Locate the cell with the specified text and output its (X, Y) center coordinate. 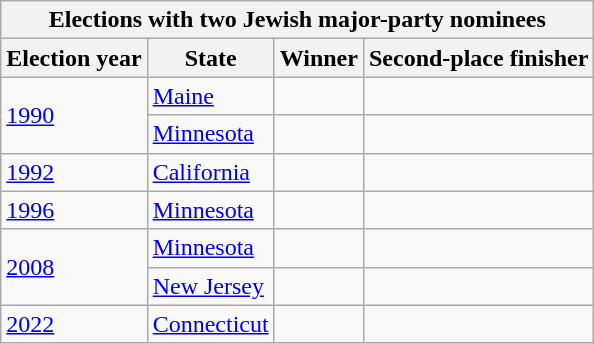
2008 (74, 267)
California (210, 172)
Connecticut (210, 324)
Maine (210, 96)
2022 (74, 324)
Elections with two Jewish major-party nominees (298, 20)
1990 (74, 115)
1996 (74, 210)
Election year (74, 58)
State (210, 58)
Second-place finisher (478, 58)
Winner (318, 58)
New Jersey (210, 286)
1992 (74, 172)
